Extract the (x, y) coordinate from the center of the cell holding the provided text.  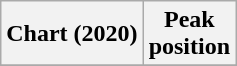
Chart (2020) (72, 34)
Peakposition (189, 34)
